Return the (X, Y) coordinate for the center point of the cell that contains the specified text.  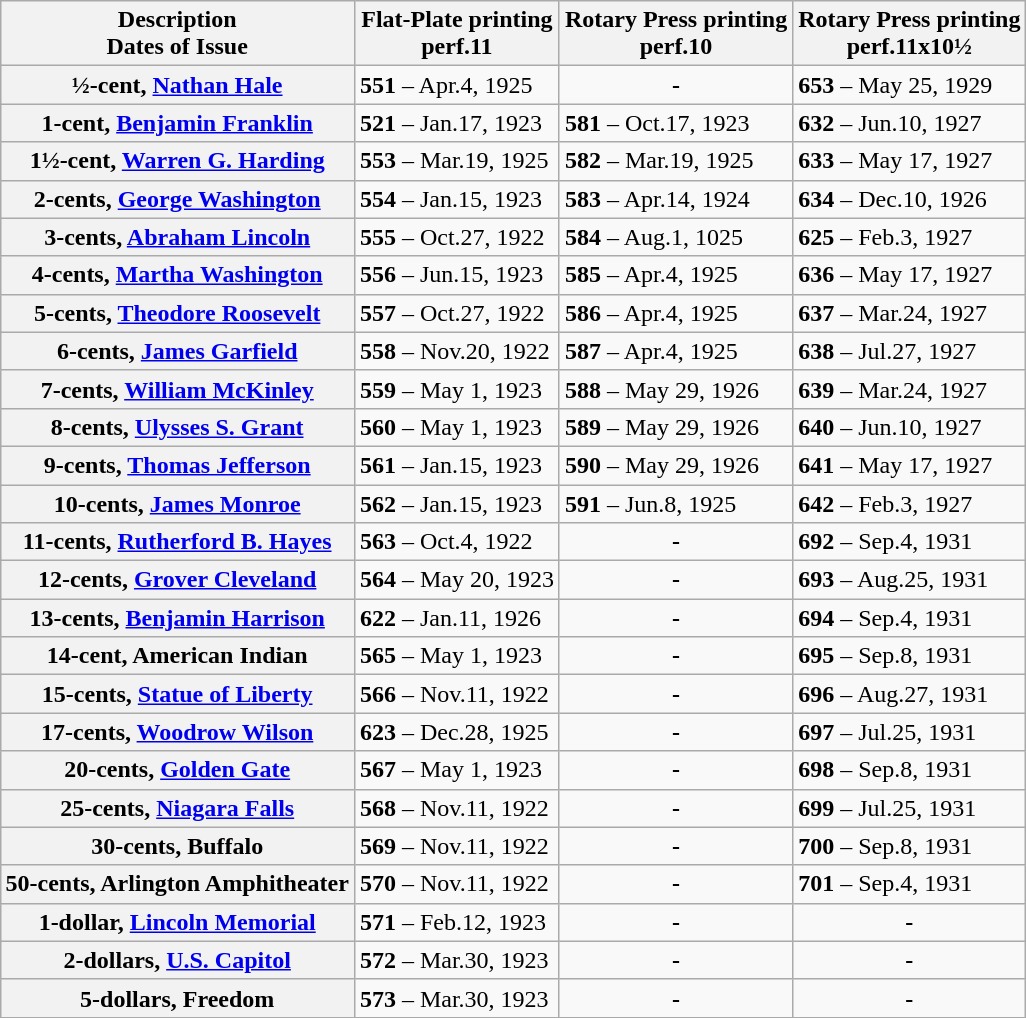
569 – Nov.11, 1922 (456, 846)
556 – Jun.15, 1923 (456, 275)
562 – Jan.15, 1923 (456, 503)
695 – Sep.8, 1931 (910, 656)
8-cents, Ulysses S. Grant (177, 427)
638 – Jul.27, 1927 (910, 351)
Rotary Press printingperf.11x10½ (910, 34)
10-cents, James Monroe (177, 503)
17-cents, Woodrow Wilson (177, 732)
560 – May 1, 1923 (456, 427)
696 – Aug.27, 1931 (910, 694)
7-cents, William McKinley (177, 389)
558 – Nov.20, 1922 (456, 351)
700 – Sep.8, 1931 (910, 846)
701 – Sep.4, 1931 (910, 884)
557 – Oct.27, 1922 (456, 313)
1-cent, Benjamin Franklin (177, 123)
4-cents, Martha Washington (177, 275)
582 – Mar.19, 1925 (676, 161)
634 – Dec.10, 1926 (910, 199)
6-cents, James Garfield (177, 351)
DescriptionDates of Issue (177, 34)
697 – Jul.25, 1931 (910, 732)
568 – Nov.11, 1922 (456, 808)
587 – Apr.4, 1925 (676, 351)
2-dollars, U.S. Capitol (177, 960)
25-cents, Niagara Falls (177, 808)
Flat-Plate printingperf.11 (456, 34)
692 – Sep.4, 1931 (910, 542)
637 – Mar.24, 1927 (910, 313)
13-cents, Benjamin Harrison (177, 618)
591 – Jun.8, 1925 (676, 503)
567 – May 1, 1923 (456, 770)
563 – Oct.4, 1922 (456, 542)
583 – Apr.14, 1924 (676, 199)
581 – Oct.17, 1923 (676, 123)
622 – Jan.11, 1926 (456, 618)
588 – May 29, 1926 (676, 389)
1-dollar, Lincoln Memorial (177, 922)
636 – May 17, 1927 (910, 275)
640 – Jun.10, 1927 (910, 427)
5-dollars, Freedom (177, 998)
521 – Jan.17, 1923 (456, 123)
572 – Mar.30, 1923 (456, 960)
½-cent, Nathan Hale (177, 85)
623 – Dec.28, 1925 (456, 732)
633 – May 17, 1927 (910, 161)
585 – Apr.4, 1925 (676, 275)
641 – May 17, 1927 (910, 465)
Rotary Press printingperf.10 (676, 34)
565 – May 1, 1923 (456, 656)
653 – May 25, 1929 (910, 85)
698 – Sep.8, 1931 (910, 770)
571 – Feb.12, 1923 (456, 922)
12-cents, Grover Cleveland (177, 580)
693 – Aug.25, 1931 (910, 580)
586 – Apr.4, 1925 (676, 313)
589 – May 29, 1926 (676, 427)
5-cents, Theodore Roosevelt (177, 313)
2-cents, George Washington (177, 199)
561 – Jan.15, 1923 (456, 465)
11-cents, Rutherford B. Hayes (177, 542)
9-cents, Thomas Jefferson (177, 465)
15-cents, Statue of Liberty (177, 694)
3-cents, Abraham Lincoln (177, 237)
555 – Oct.27, 1922 (456, 237)
20-cents, Golden Gate (177, 770)
554 – Jan.15, 1923 (456, 199)
14-cent, American Indian (177, 656)
551 – Apr.4, 1925 (456, 85)
639 – Mar.24, 1927 (910, 389)
566 – Nov.11, 1922 (456, 694)
559 – May 1, 1923 (456, 389)
590 – May 29, 1926 (676, 465)
1½-cent, Warren G. Harding (177, 161)
30-cents, Buffalo (177, 846)
553 – Mar.19, 1925 (456, 161)
50-cents, Arlington Amphitheater (177, 884)
699 – Jul.25, 1931 (910, 808)
570 – Nov.11, 1922 (456, 884)
564 – May 20, 1923 (456, 580)
625 – Feb.3, 1927 (910, 237)
632 – Jun.10, 1927 (910, 123)
573 – Mar.30, 1923 (456, 998)
642 – Feb.3, 1927 (910, 503)
694 – Sep.4, 1931 (910, 618)
584 – Aug.1, 1025 (676, 237)
